Capture the cell that displays the provided text and extract its [X, Y] central coordinate. 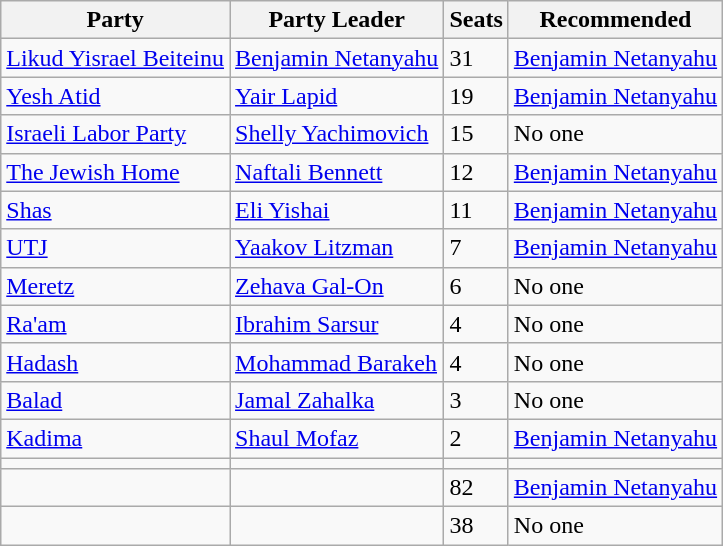
UTJ [116, 248]
38 [476, 526]
3 [476, 400]
Recommended [615, 20]
6 [476, 286]
Meretz [116, 286]
Naftali Bennett [337, 172]
Seats [476, 20]
Mohammad Barakeh [337, 362]
7 [476, 248]
Israeli Labor Party [116, 134]
Eli Yishai [337, 210]
The Jewish Home [116, 172]
Likud Yisrael Beiteinu [116, 58]
Ibrahim Sarsur [337, 324]
19 [476, 96]
Hadash [116, 362]
Party Leader [337, 20]
Yesh Atid [116, 96]
Shas [116, 210]
Zehava Gal-On [337, 286]
Ra'am [116, 324]
Yaakov Litzman [337, 248]
15 [476, 134]
82 [476, 488]
Shaul Mofaz [337, 438]
11 [476, 210]
Yair Lapid [337, 96]
2 [476, 438]
Kadima [116, 438]
Balad [116, 400]
31 [476, 58]
Jamal Zahalka [337, 400]
Shelly Yachimovich [337, 134]
Party [116, 20]
12 [476, 172]
